Return the (x, y) coordinate for the center point of the cell that contains the specified text.  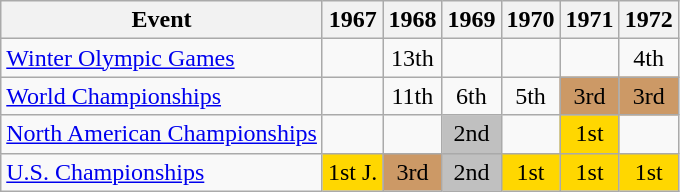
North American Championships (162, 134)
6th (472, 96)
1969 (472, 20)
13th (412, 58)
Winter Olympic Games (162, 58)
U.S. Championships (162, 172)
1968 (412, 20)
4th (648, 58)
5th (530, 96)
11th (412, 96)
World Championships (162, 96)
1972 (648, 20)
1st J. (352, 172)
1970 (530, 20)
Event (162, 20)
1967 (352, 20)
1971 (590, 20)
